Capture the cell that displays the provided text and extract its (X, Y) central coordinate. 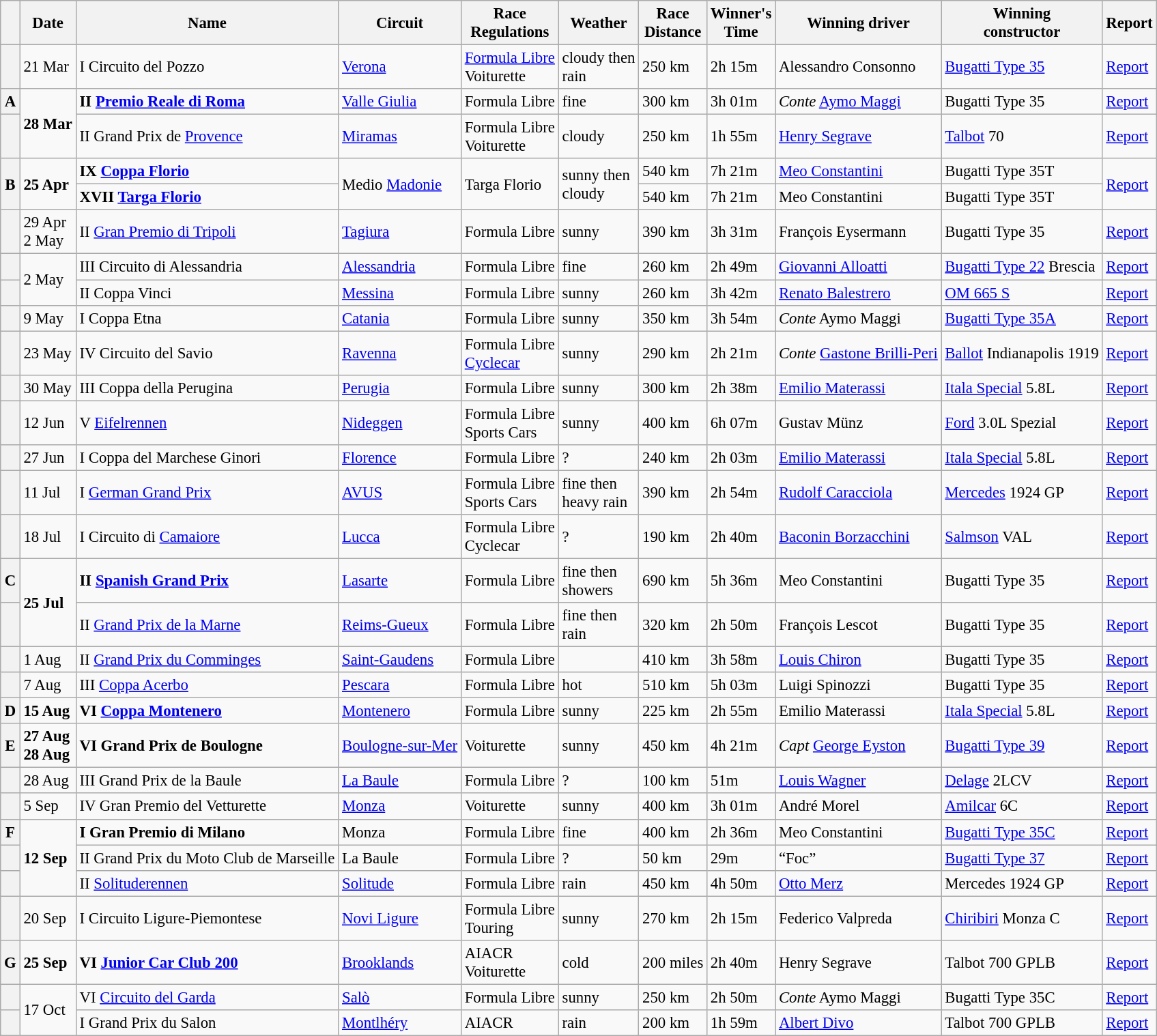
A (10, 102)
410 km (673, 660)
I Gran Premio di Milano (208, 832)
François Lescot (859, 625)
21 Mar (48, 67)
V Eifelrennen (208, 423)
Salmson VAL (1022, 536)
100 km (673, 781)
VI Circuito del Garda (208, 997)
Saint-Gaudens (400, 660)
2h 21m (741, 354)
Montlhéry (400, 1023)
2h 49m (741, 267)
I Circuito Ligure-Piemontese (208, 919)
Name (208, 23)
fine thenheavy rain (599, 493)
Boulogne-sur-Mer (400, 745)
I Circuito del Pozzo (208, 67)
III Grand Prix de la Baule (208, 781)
II Spanish Grand Prix (208, 580)
François Eysermann (859, 232)
II Premio Reale di Roma (208, 102)
fine then showers (599, 580)
IV Circuito del Savio (208, 354)
II Solituderennen (208, 883)
1 Aug (48, 660)
Gustav Münz (859, 423)
II Gran Premio di Tripoli (208, 232)
Lasarte (400, 580)
cloudy then rain (599, 67)
4h 21m (741, 745)
Winner'sTime (741, 23)
Miramas (400, 136)
Medio Madonie (400, 184)
IX Coppa Florio (208, 171)
27 Aug28 Aug (48, 745)
Rudolf Caracciola (859, 493)
I Coppa Etna (208, 318)
Perugia (400, 388)
30 May (48, 388)
190 km (673, 536)
RaceDistance (673, 23)
11 Jul (48, 493)
5 Sep (48, 807)
XVII Targa Florio (208, 197)
350 km (673, 318)
2h 55m (741, 711)
Baconin Borzacchini (859, 536)
510 km (673, 685)
25 Jul (48, 602)
Delage 2LCV (1022, 781)
E (10, 745)
Winningconstructor (1022, 23)
Conte Gastone Brilli-Peri (859, 354)
28 Aug (48, 781)
Alessandro Consonno (859, 67)
225 km (673, 711)
27 Jun (48, 458)
Lucca (400, 536)
200 miles (673, 962)
28 Mar (48, 124)
cold (599, 962)
III Circuito di Alessandria (208, 267)
Chiribiri Monza C (1022, 919)
29m (741, 858)
51m (741, 781)
fine then rain (599, 625)
6h 07m (741, 423)
Bugatti Type 22 Brescia (1022, 267)
II Grand Prix du Moto Club de Marseille (208, 858)
Ballot Indianapolis 1919 (1022, 354)
5h 03m (741, 685)
sunny thencloudy (599, 184)
690 km (673, 580)
2h 38m (741, 388)
Circuit (400, 23)
2h 36m (741, 832)
Valle Giulia (400, 102)
Weather (599, 23)
18 Jul (48, 536)
Novi Ligure (400, 919)
Louis Chiron (859, 660)
15 Aug (48, 711)
3h 31m (741, 232)
Bugatti Type 37 (1022, 858)
12 Sep (48, 857)
VI Grand Prix de Boulogne (208, 745)
Salò (400, 997)
Albert Divo (859, 1023)
Ravenna (400, 354)
1h 55m (741, 136)
3h 42m (741, 293)
Formula LibreTouring (509, 919)
AIACRVoiturette (509, 962)
17 Oct (48, 1010)
7 Aug (48, 685)
II Grand Prix de Provence (208, 136)
270 km (673, 919)
II Grand Prix de la Marne (208, 625)
IV Gran Premio del Vetturette (208, 807)
Nideggen (400, 423)
Capt George Eyston (859, 745)
B (10, 184)
C (10, 580)
I Grand Prix du Salon (208, 1023)
2h 03m (741, 458)
Florence (400, 458)
I Circuito di Camaiore (208, 536)
Brooklands (400, 962)
1h 59m (741, 1023)
4h 50m (741, 883)
III Coppa della Perugina (208, 388)
3h 54m (741, 318)
25 Apr (48, 184)
12 Jun (48, 423)
III Coppa Acerbo (208, 685)
Verona (400, 67)
Tagiura (400, 232)
Catania (400, 318)
OM 665 S (1022, 293)
Ford 3.0L Spezial (1022, 423)
Talbot 70 (1022, 136)
Bugatti Type 35A (1022, 318)
Luigi Spinozzi (859, 685)
Renato Balestrero (859, 293)
Solitude (400, 883)
VI Junior Car Club 200 (208, 962)
29 Apr 2 May (48, 232)
Pescara (400, 685)
Winning driver (859, 23)
Targa Florio (509, 184)
Bugatti Type 39 (1022, 745)
20 Sep (48, 919)
AVUS (400, 493)
cloudy (599, 136)
Giovanni Alloatti (859, 267)
I Coppa del Marchese Ginori (208, 458)
23 May (48, 354)
2h 54m (741, 493)
240 km (673, 458)
AIACR (509, 1023)
Date (48, 23)
hot (599, 685)
D (10, 711)
320 km (673, 625)
André Morel (859, 807)
F (10, 832)
I German Grand Prix (208, 493)
200 km (673, 1023)
2 May (48, 280)
Amilcar 6C (1022, 807)
Messina (400, 293)
RaceRegulations (509, 23)
Reims-Gueux (400, 625)
Otto Merz (859, 883)
5h 36m (741, 580)
Montenero (400, 711)
Federico Valpreda (859, 919)
Louis Wagner (859, 781)
VI Coppa Montenero (208, 711)
“Foc” (859, 858)
II Coppa Vinci (208, 293)
Alessandria (400, 267)
G (10, 962)
9 May (48, 318)
290 km (673, 354)
50 km (673, 858)
3h 58m (741, 660)
25 Sep (48, 962)
II Grand Prix du Comminges (208, 660)
